Return the (x, y) coordinate for the center point of the cell that contains the specified text.  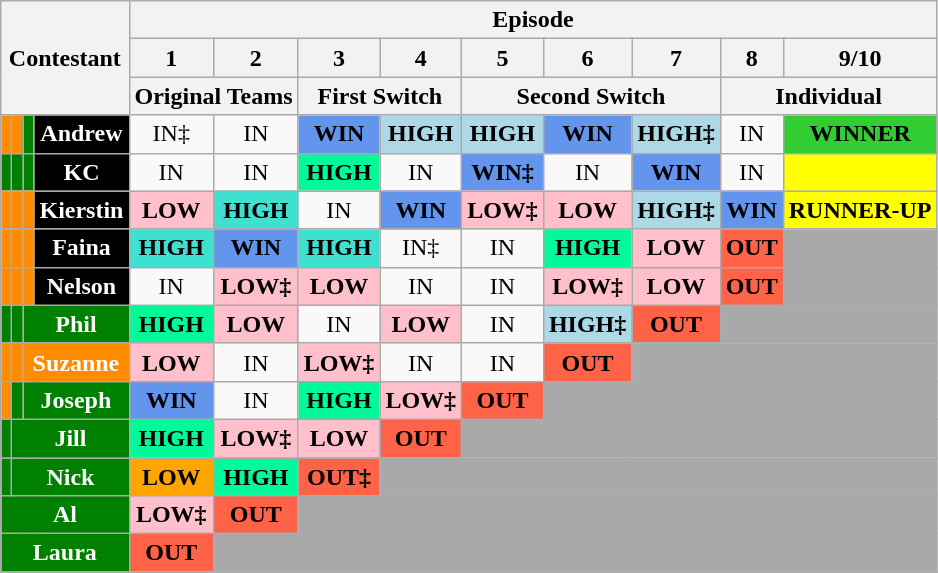
1 (172, 58)
OUT‡ (339, 477)
RUNNER-UP (860, 210)
6 (587, 58)
Nick (70, 477)
Contestant (65, 58)
7 (676, 58)
5 (503, 58)
2 (256, 58)
WINNER (860, 134)
Second Switch (592, 96)
Faina (82, 248)
Al (65, 515)
Suzanne (76, 362)
4 (421, 58)
First Switch (380, 96)
WIN‡ (503, 172)
Laura (65, 553)
3 (339, 58)
8 (752, 58)
Kierstin (82, 210)
Original Teams (214, 96)
Jill (70, 438)
Individual (828, 96)
9/10 (860, 58)
Andrew (82, 134)
Phil (76, 324)
Episode (533, 20)
Nelson (82, 286)
Joseph (76, 400)
KC (82, 172)
